Extract the [X, Y] coordinate from the center of the cell holding the provided text.  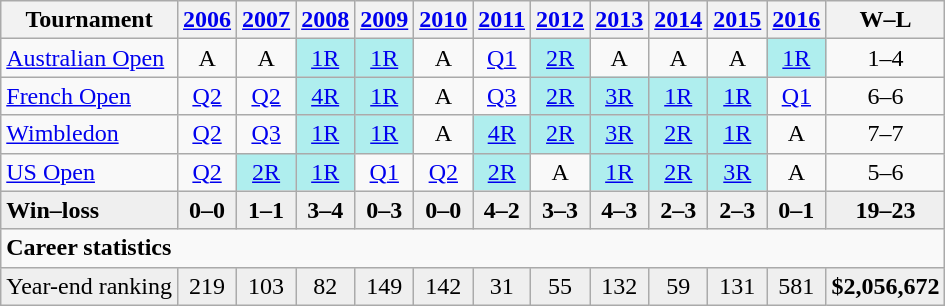
132 [620, 286]
2011 [502, 20]
2008 [326, 20]
4–2 [502, 210]
2013 [620, 20]
55 [560, 286]
0–1 [796, 210]
Australian Open [90, 58]
Wimbledon [90, 134]
2015 [738, 20]
2009 [384, 20]
2007 [266, 20]
Tournament [90, 20]
2016 [796, 20]
1–4 [886, 58]
131 [738, 286]
Year-end ranking [90, 286]
2014 [678, 20]
2010 [444, 20]
142 [444, 286]
4–3 [620, 210]
3–4 [326, 210]
W–L [886, 20]
Win–loss [90, 210]
6–6 [886, 96]
31 [502, 286]
0–3 [384, 210]
3–3 [560, 210]
19–23 [886, 210]
7–7 [886, 134]
Career statistics [473, 248]
82 [326, 286]
2006 [208, 20]
1–1 [266, 210]
103 [266, 286]
581 [796, 286]
$2,056,672 [886, 286]
149 [384, 286]
2012 [560, 20]
US Open [90, 172]
59 [678, 286]
219 [208, 286]
5–6 [886, 172]
French Open [90, 96]
